Capture the cell that displays the provided text and extract its (x, y) central coordinate. 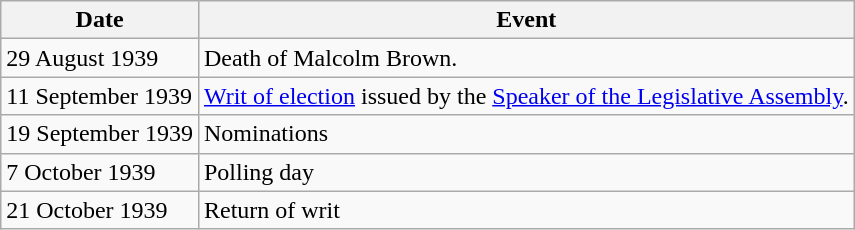
Nominations (526, 134)
Writ of election issued by the Speaker of the Legislative Assembly. (526, 96)
19 September 1939 (100, 134)
Event (526, 20)
Date (100, 20)
21 October 1939 (100, 210)
11 September 1939 (100, 96)
Death of Malcolm Brown. (526, 58)
Return of writ (526, 210)
29 August 1939 (100, 58)
Polling day (526, 172)
7 October 1939 (100, 172)
